Provide the (x, y) coordinate of the cell's center where the given text is located.  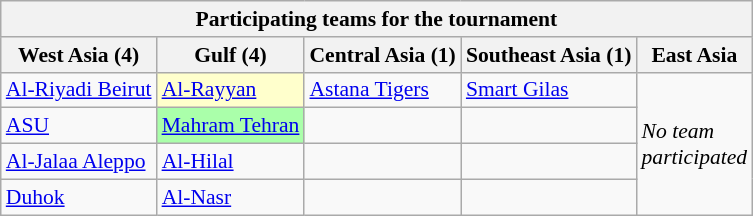
Central Asia (1) (382, 55)
West Asia (4) (79, 55)
Al-Riyadi Beirut (79, 90)
Southeast Asia (1) (549, 55)
Al-Rayyan (231, 90)
Smart Gilas (549, 90)
Mahram Tehran (231, 126)
East Asia (695, 55)
Gulf (4) (231, 55)
Al-Jalaa Aleppo (79, 162)
Al-Hilal (231, 162)
ASU (79, 126)
Participating teams for the tournament (376, 19)
Duhok (79, 197)
Astana Tigers (382, 90)
Al-Nasr (231, 197)
No teamparticipated (695, 143)
